Pinpoint the cell where the given text exists, returning its [X, Y] midpoint coordinate. 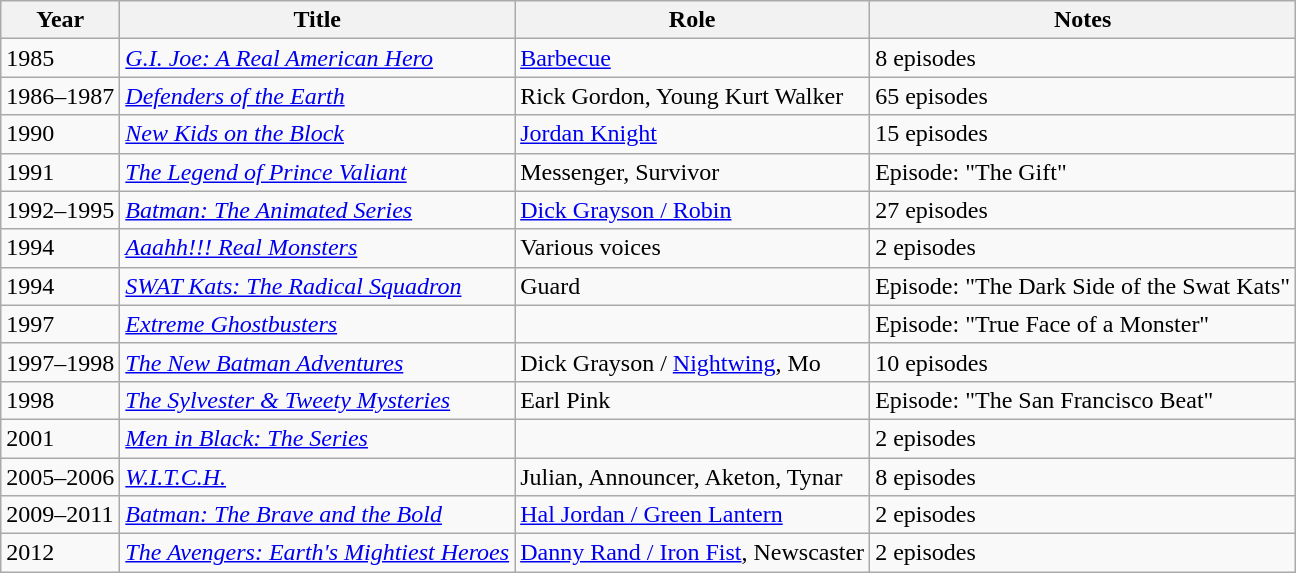
Guard [692, 286]
W.I.T.C.H. [318, 477]
The Avengers: Earth's Mightiest Heroes [318, 553]
Dick Grayson / Robin [692, 210]
The New Batman Adventures [318, 362]
1990 [60, 134]
Jordan Knight [692, 134]
1998 [60, 400]
Danny Rand / Iron Fist, Newscaster [692, 553]
27 episodes [1083, 210]
Hal Jordan / Green Lantern [692, 515]
The Sylvester & Tweety Mysteries [318, 400]
Batman: The Animated Series [318, 210]
Batman: The Brave and the Bold [318, 515]
Role [692, 20]
1992–1995 [60, 210]
Dick Grayson / Nightwing, Mo [692, 362]
2005–2006 [60, 477]
10 episodes [1083, 362]
Episode: "The Gift" [1083, 172]
New Kids on the Block [318, 134]
2001 [60, 438]
2009–2011 [60, 515]
2012 [60, 553]
Title [318, 20]
Episode: "The Dark Side of the Swat Kats" [1083, 286]
1991 [60, 172]
15 episodes [1083, 134]
Earl Pink [692, 400]
Rick Gordon, Young Kurt Walker [692, 96]
Extreme Ghostbusters [318, 324]
Men in Black: The Series [318, 438]
1986–1987 [60, 96]
Julian, Announcer, Aketon, Tynar [692, 477]
Defenders of the Earth [318, 96]
1997 [60, 324]
Notes [1083, 20]
Episode: "True Face of a Monster" [1083, 324]
Various voices [692, 248]
Year [60, 20]
G.I. Joe: A Real American Hero [318, 58]
1997–1998 [60, 362]
1985 [60, 58]
The Legend of Prince Valiant [318, 172]
SWAT Kats: The Radical Squadron [318, 286]
65 episodes [1083, 96]
Episode: "The San Francisco Beat" [1083, 400]
Messenger, Survivor [692, 172]
Aaahh!!! Real Monsters [318, 248]
Barbecue [692, 58]
